Determine the (x, y) coordinate at the center of the cell enclosing the given text.  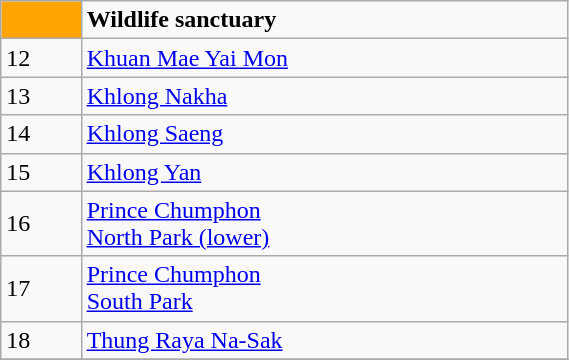
Wildlife sanctuary (324, 20)
Khuan Mae Yai Mon (324, 58)
18 (41, 340)
Khlong Nakha (324, 96)
17 (41, 288)
Khlong Saeng (324, 134)
12 (41, 58)
Thung Raya Na-Sak (324, 340)
16 (41, 224)
14 (41, 134)
Prince ChumphonSouth Park (324, 288)
15 (41, 172)
Prince ChumphonNorth Park (lower) (324, 224)
13 (41, 96)
Khlong Yan (324, 172)
